Search for the cell housing the specified text and yield its [x, y] center coordinate. 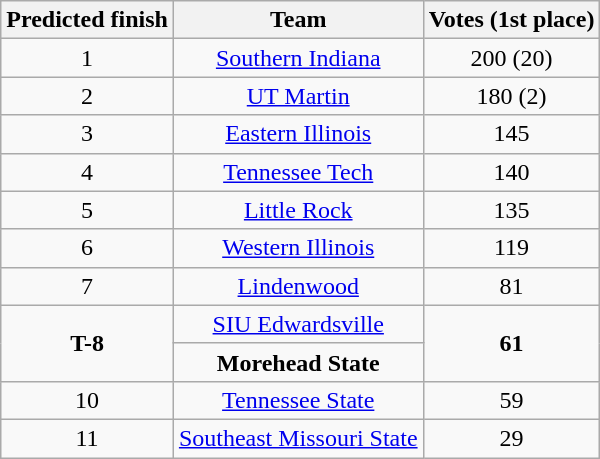
Southern Indiana [298, 58]
Eastern Illinois [298, 134]
29 [512, 438]
Morehead State [298, 362]
81 [512, 286]
Predicted finish [88, 20]
SIU Edwardsville [298, 324]
2 [88, 96]
10 [88, 400]
3 [88, 134]
11 [88, 438]
Votes (1st place) [512, 20]
1 [88, 58]
Southeast Missouri State [298, 438]
UT Martin [298, 96]
140 [512, 172]
Western Illinois [298, 248]
59 [512, 400]
119 [512, 248]
6 [88, 248]
T-8 [88, 343]
Little Rock [298, 210]
4 [88, 172]
145 [512, 134]
7 [88, 286]
200 (20) [512, 58]
61 [512, 343]
Tennessee Tech [298, 172]
Tennessee State [298, 400]
5 [88, 210]
Team [298, 20]
180 (2) [512, 96]
Lindenwood [298, 286]
135 [512, 210]
